Locate the cell with the specified text and output its [X, Y] center coordinate. 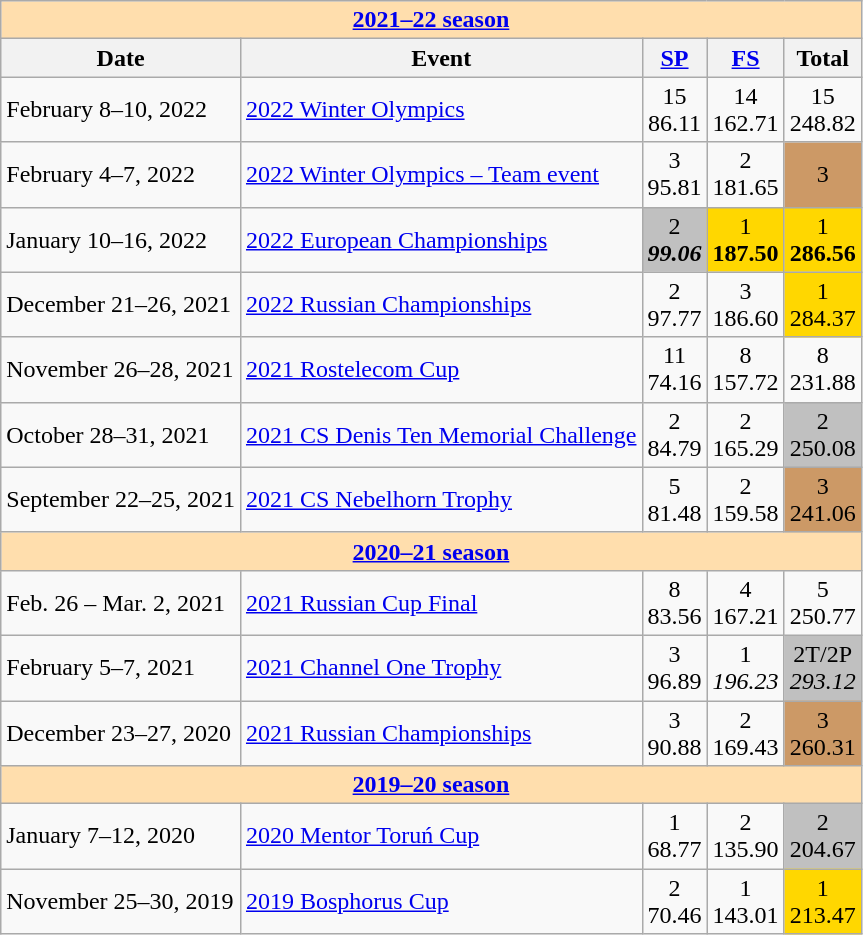
November 25–30, 2019 [121, 902]
5250.77 [822, 602]
FS [746, 58]
2019–20 season [431, 785]
2021 CS Nebelhorn Trophy [441, 500]
270.46 [674, 902]
2204.67 [822, 836]
2021 Rostelecom Cup [441, 370]
883.56 [674, 602]
396.89 [674, 668]
2165.29 [746, 434]
January 7–12, 2020 [121, 836]
February 5–7, 2021 [121, 668]
January 10–16, 2022 [121, 240]
1174.16 [674, 370]
3 95.81 [674, 174]
October 28–31, 2021 [121, 434]
Total [822, 58]
8231.88 [822, 370]
15 248.82 [822, 110]
8157.72 [746, 370]
2021–22 season [431, 20]
2022 Winter Olympics – Team event [441, 174]
14 162.71 [746, 110]
SP [674, 58]
2021 Russian Championships [441, 732]
1143.01 [746, 902]
3241.06 [822, 500]
3 [822, 174]
December 23–27, 2020 [121, 732]
15 86.11 [674, 110]
February 4–7, 2022 [121, 174]
February 8–10, 2022 [121, 110]
2021 CS Denis Ten Memorial Challenge [441, 434]
168.77 [674, 836]
1213.47 [822, 902]
November 26–28, 2021 [121, 370]
December 21–26, 2021 [121, 304]
2135.90 [746, 836]
1187.50 [746, 240]
2019 Bosphorus Cup [441, 902]
Date [121, 58]
284.79 [674, 434]
1196.23 [746, 668]
4167.21 [746, 602]
Event [441, 58]
2250.08 [822, 434]
2021 Russian Cup Final [441, 602]
297.77 [674, 304]
2T/2P293.12 [822, 668]
2022 Russian Championships [441, 304]
2169.43 [746, 732]
1286.56 [822, 240]
2020 Mentor Toruń Cup [441, 836]
2021 Channel One Trophy [441, 668]
3260.31 [822, 732]
581.48 [674, 500]
Feb. 26 – Mar. 2, 2021 [121, 602]
2022 Winter Olympics [441, 110]
1284.37 [822, 304]
September 22–25, 2021 [121, 500]
3186.60 [746, 304]
2020–21 season [431, 551]
2 181.65 [746, 174]
390.88 [674, 732]
2022 European Championships [441, 240]
299.06 [674, 240]
2159.58 [746, 500]
